Provide the (X, Y) coordinate of the cell's center where the given text is located.  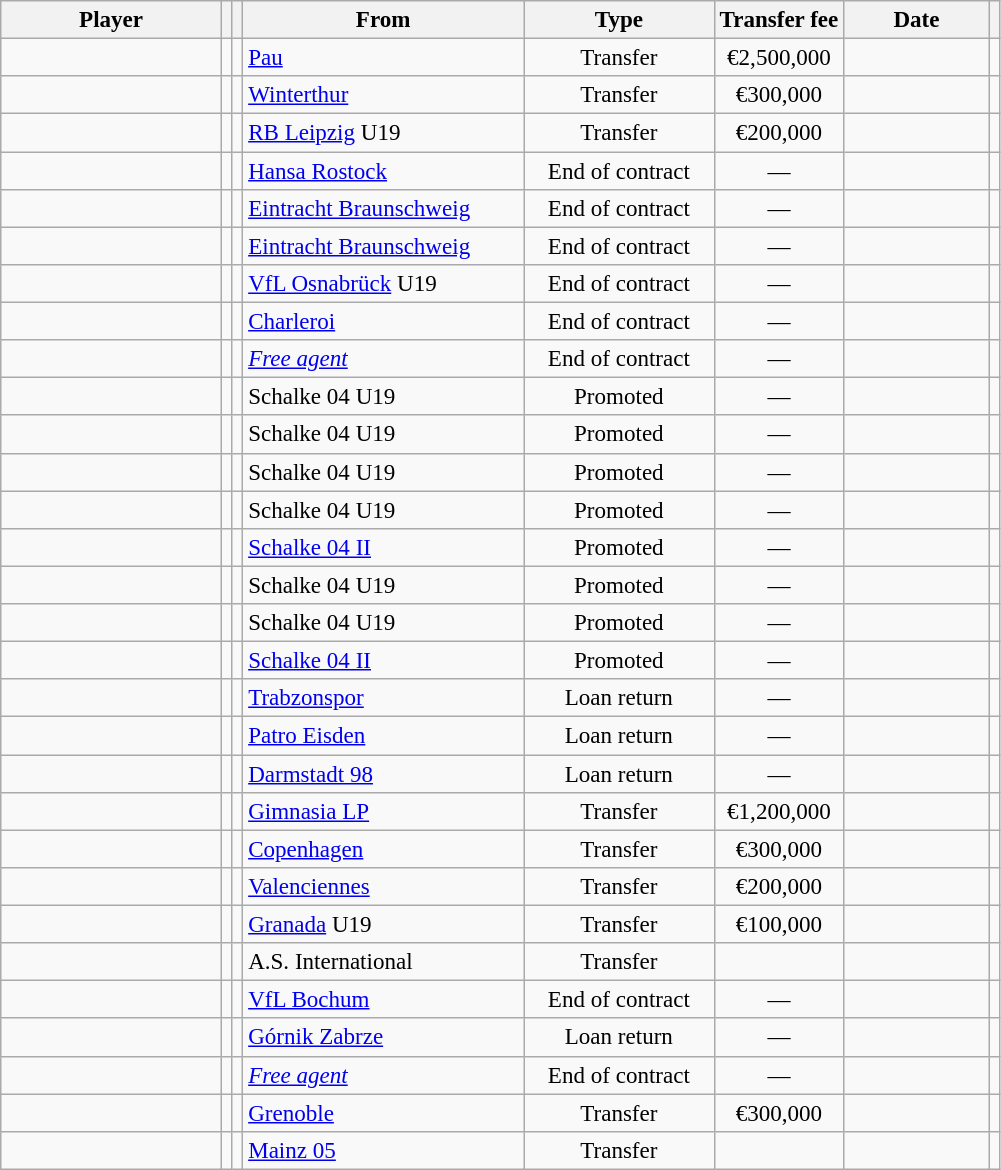
VfL Bochum (384, 1000)
Transfer fee (778, 20)
Pau (384, 58)
VfL Osnabrück U19 (384, 284)
€2,500,000 (778, 58)
Copenhagen (384, 849)
Charleroi (384, 322)
Patro Eisden (384, 736)
€100,000 (778, 925)
Górnik Zabrze (384, 1038)
A.S. International (384, 962)
Mainz 05 (384, 1151)
Trabzonspor (384, 698)
Darmstadt 98 (384, 774)
Grenoble (384, 1113)
Winterthur (384, 95)
€1,200,000 (778, 812)
Type (620, 20)
From (384, 20)
Gimnasia LP (384, 812)
Granada U19 (384, 925)
Player (112, 20)
Valenciennes (384, 887)
Hansa Rostock (384, 171)
RB Leipzig U19 (384, 133)
Date (917, 20)
